Determine the (X, Y) coordinate at the center of the cell enclosing the given text.  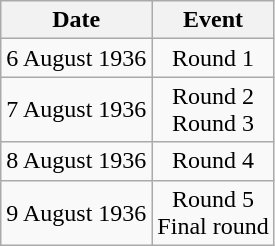
Round 5Final round (213, 212)
8 August 1936 (76, 161)
6 August 1936 (76, 58)
9 August 1936 (76, 212)
Date (76, 20)
7 August 1936 (76, 110)
Event (213, 20)
Round 2Round 3 (213, 110)
Round 4 (213, 161)
Round 1 (213, 58)
